Extract the [X, Y] coordinate from the center of the cell holding the provided text.  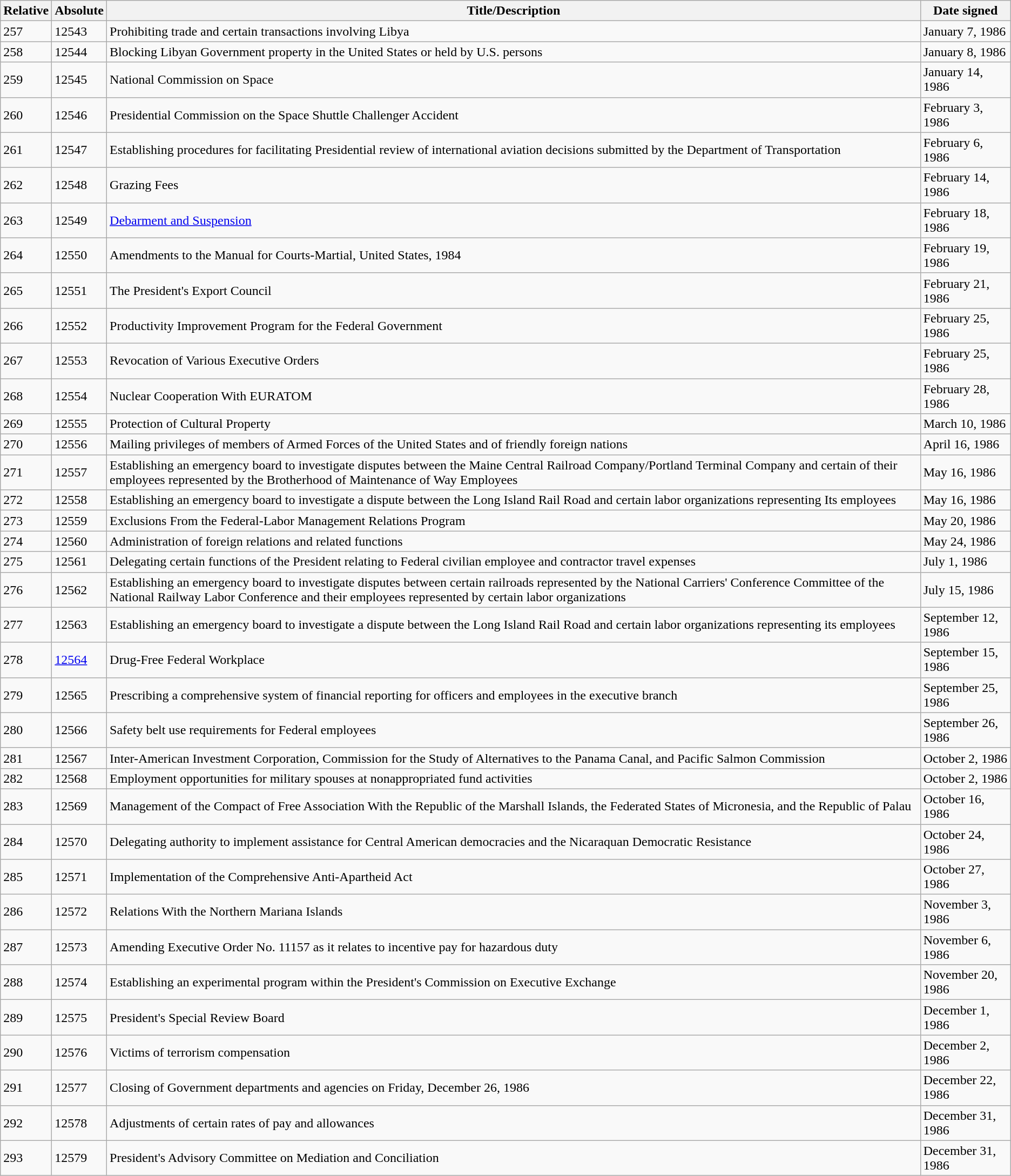
November 6, 1986 [966, 947]
12543 [79, 31]
Victims of terrorism compensation [514, 1052]
284 [26, 842]
Establishing procedures for facilitating Presidential review of international aviation decisions submitted by the Department of Transportation [514, 150]
285 [26, 877]
Relations With the Northern Mariana Islands [514, 912]
266 [26, 325]
12554 [79, 395]
12549 [79, 220]
278 [26, 660]
July 15, 1986 [966, 590]
12573 [79, 947]
12556 [79, 445]
12552 [79, 325]
February 28, 1986 [966, 395]
February 14, 1986 [966, 185]
12562 [79, 590]
12550 [79, 255]
273 [26, 521]
12568 [79, 778]
286 [26, 912]
12546 [79, 115]
Amending Executive Order No. 11157 as it relates to incentive pay for hazardous duty [514, 947]
Amendments to the Manual for Courts-Martial, United States, 1984 [514, 255]
Implementation of the Comprehensive Anti-Apartheid Act [514, 877]
12574 [79, 982]
287 [26, 947]
12569 [79, 806]
12567 [79, 758]
Blocking Libyan Government property in the United States or held by U.S. persons [514, 52]
Adjustments of certain rates of pay and allowances [514, 1123]
February 19, 1986 [966, 255]
Delegating certain functions of the President relating to Federal civilian employee and contractor travel expenses [514, 562]
12547 [79, 150]
May 24, 1986 [966, 541]
Drug-Free Federal Workplace [514, 660]
282 [26, 778]
Grazing Fees [514, 185]
264 [26, 255]
Mailing privileges of members of Armed Forces of the United States and of friendly foreign nations [514, 445]
265 [26, 291]
February 21, 1986 [966, 291]
12572 [79, 912]
289 [26, 1018]
December 1, 1986 [966, 1018]
Administration of foreign relations and related functions [514, 541]
12565 [79, 695]
12578 [79, 1123]
President's Advisory Committee on Mediation and Conciliation [514, 1158]
Closing of Government departments and agencies on Friday, December 26, 1986 [514, 1088]
Absolute [79, 11]
Revocation of Various Executive Orders [514, 361]
Debarment and Suspension [514, 220]
December 22, 1986 [966, 1088]
January 7, 1986 [966, 31]
12548 [79, 185]
280 [26, 730]
12551 [79, 291]
12561 [79, 562]
271 [26, 472]
February 3, 1986 [966, 115]
Safety belt use requirements for Federal employees [514, 730]
12563 [79, 624]
Delegating authority to implement assistance for Central American democracies and the Nicaraquan Democratic Resistance [514, 842]
November 20, 1986 [966, 982]
257 [26, 31]
290 [26, 1052]
261 [26, 150]
Employment opportunities for military spouses at nonappropriated fund activities [514, 778]
291 [26, 1088]
270 [26, 445]
February 6, 1986 [966, 150]
259 [26, 80]
12566 [79, 730]
Protection of Cultural Property [514, 424]
292 [26, 1123]
Establishing an experimental program within the President's Commission on Executive Exchange [514, 982]
260 [26, 115]
12545 [79, 80]
July 1, 1986 [966, 562]
281 [26, 758]
12577 [79, 1088]
12579 [79, 1158]
12558 [79, 500]
January 14, 1986 [966, 80]
Productivity Improvement Program for the Federal Government [514, 325]
September 12, 1986 [966, 624]
12555 [79, 424]
12560 [79, 541]
President's Special Review Board [514, 1018]
Exclusions From the Federal-Labor Management Relations Program [514, 521]
12570 [79, 842]
272 [26, 500]
268 [26, 395]
263 [26, 220]
283 [26, 806]
262 [26, 185]
October 27, 1986 [966, 877]
Establishing an emergency board to investigate a dispute between the Long Island Rail Road and certain labor organizations representing Its employees [514, 500]
October 24, 1986 [966, 842]
293 [26, 1158]
12553 [79, 361]
October 16, 1986 [966, 806]
January 8, 1986 [966, 52]
Nuclear Cooperation With EURATOM [514, 395]
Title/Description [514, 11]
276 [26, 590]
12576 [79, 1052]
April 16, 1986 [966, 445]
Prohibiting trade and certain transactions involving Libya [514, 31]
12544 [79, 52]
Relative [26, 11]
September 26, 1986 [966, 730]
279 [26, 695]
February 18, 1986 [966, 220]
12575 [79, 1018]
274 [26, 541]
Presidential Commission on the Space Shuttle Challenger Accident [514, 115]
Date signed [966, 11]
275 [26, 562]
12557 [79, 472]
12559 [79, 521]
269 [26, 424]
September 15, 1986 [966, 660]
November 3, 1986 [966, 912]
Prescribing a comprehensive system of financial reporting for officers and employees in the executive branch [514, 695]
258 [26, 52]
Establishing an emergency board to investigate a dispute between the Long Island Rail Road and certain labor organizations representing its employees [514, 624]
December 2, 1986 [966, 1052]
12571 [79, 877]
Inter-American Investment Corporation, Commission for the Study of Alternatives to the Panama Canal, and Pacific Salmon Commission [514, 758]
September 25, 1986 [966, 695]
The President's Export Council [514, 291]
National Commission on Space [514, 80]
288 [26, 982]
267 [26, 361]
March 10, 1986 [966, 424]
May 20, 1986 [966, 521]
277 [26, 624]
12564 [79, 660]
